Extract the [X, Y] coordinate from the center of the cell holding the provided text.  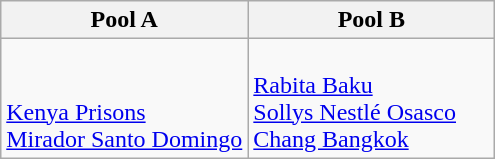
Rabita Baku Sollys Nestlé Osasco Chang Bangkok [372, 98]
Pool B [372, 20]
Kenya Prisons Mirador Santo Domingo [124, 98]
Pool A [124, 20]
